For the text-containing cell, return its midpoint in (x, y) coordinate format. 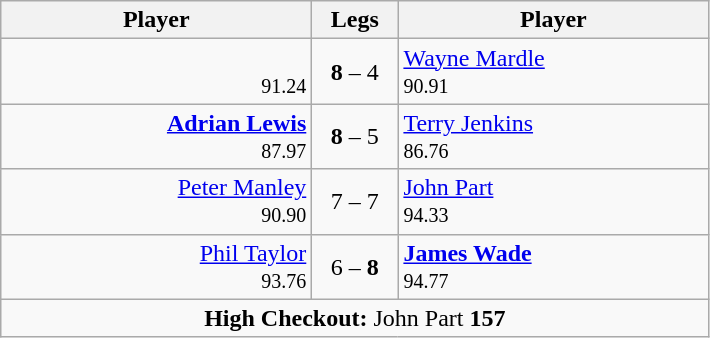
7 – 7 (355, 202)
91.24 (156, 72)
James Wade 94.77 (554, 266)
Adrian Lewis 87.97 (156, 136)
8 – 5 (355, 136)
6 – 8 (355, 266)
Terry Jenkins 86.76 (554, 136)
Wayne Mardle 90.91 (554, 72)
8 – 4 (355, 72)
High Checkout: John Part 157 (355, 318)
Legs (355, 20)
Peter Manley 90.90 (156, 202)
John Part 94.33 (554, 202)
Phil Taylor 93.76 (156, 266)
